Determine the (x, y) coordinate at the center of the cell enclosing the given text.  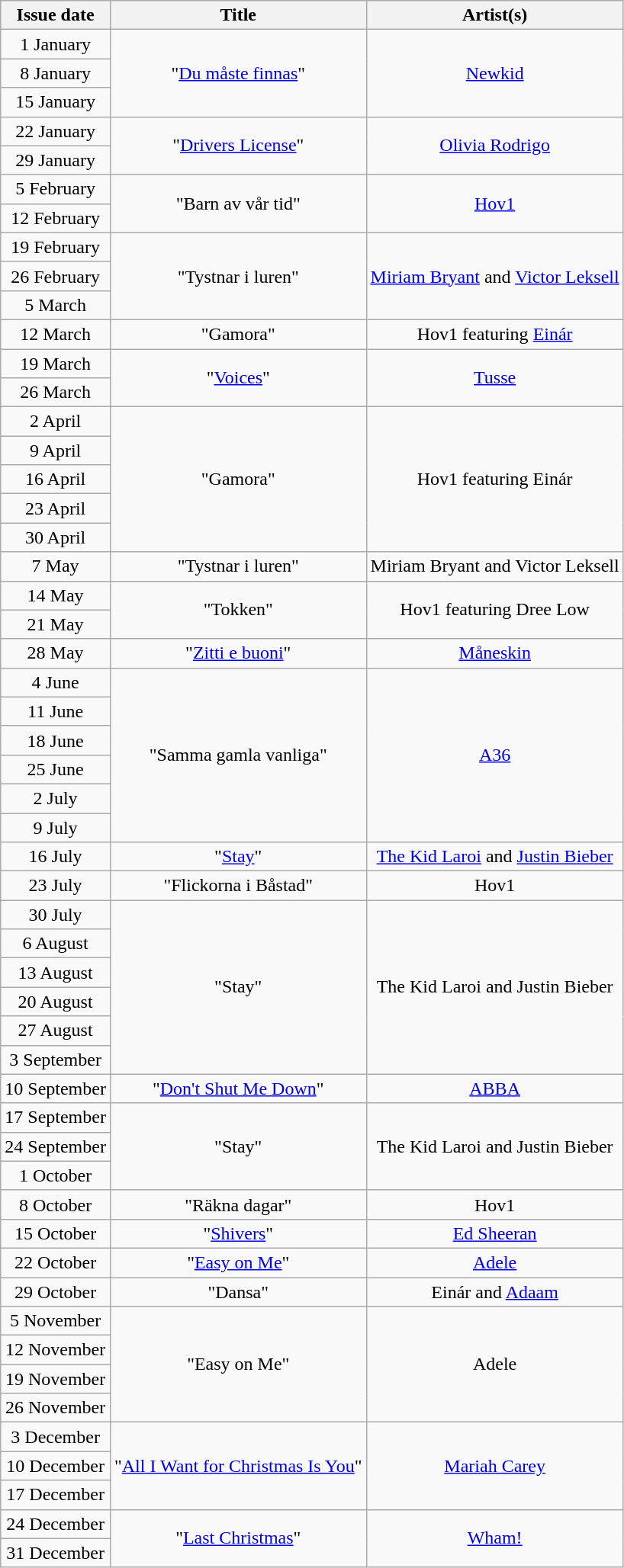
10 September (56, 1089)
17 September (56, 1117)
19 November (56, 1379)
24 December (56, 1524)
19 March (56, 364)
2 July (56, 798)
29 October (56, 1292)
5 November (56, 1321)
20 August (56, 1002)
9 July (56, 827)
23 April (56, 508)
26 February (56, 276)
13 August (56, 973)
4 June (56, 682)
8 October (56, 1204)
ABBA (494, 1089)
15 January (56, 102)
"All I Want for Christmas Is You" (238, 1466)
5 March (56, 305)
17 December (56, 1495)
"Flickorna i Båstad" (238, 886)
"Samma gamla vanliga" (238, 755)
"Barn av vår tid" (238, 204)
24 September (56, 1146)
3 September (56, 1060)
29 January (56, 160)
6 August (56, 944)
15 October (56, 1233)
30 April (56, 537)
Olivia Rodrigo (494, 146)
1 January (56, 44)
14 May (56, 595)
18 June (56, 740)
25 June (56, 769)
Wham! (494, 1538)
"Tokken" (238, 610)
19 February (56, 247)
9 April (56, 451)
23 July (56, 886)
3 December (56, 1437)
Tusse (494, 378)
Mariah Carey (494, 1466)
16 April (56, 479)
Artist(s) (494, 15)
"Shivers" (238, 1233)
12 November (56, 1350)
"Du måste finnas" (238, 73)
10 December (56, 1466)
Måneskin (494, 653)
12 March (56, 334)
22 January (56, 131)
8 January (56, 73)
21 May (56, 624)
Issue date (56, 15)
28 May (56, 653)
11 June (56, 711)
"Räkna dagar" (238, 1204)
Newkid (494, 73)
"Don't Shut Me Down" (238, 1089)
Ed Sheeran (494, 1233)
7 May (56, 566)
"Dansa" (238, 1292)
30 July (56, 915)
26 March (56, 393)
Hov1 featuring Dree Low (494, 610)
26 November (56, 1408)
5 February (56, 189)
27 August (56, 1031)
16 July (56, 857)
Title (238, 15)
"Zitti e buoni" (238, 653)
Einár and Adaam (494, 1292)
1 October (56, 1175)
2 April (56, 422)
22 October (56, 1262)
31 December (56, 1553)
"Last Christmas" (238, 1538)
12 February (56, 218)
"Voices" (238, 378)
"Drivers License" (238, 146)
A36 (494, 755)
